Output the [X, Y] coordinate of the center of the cell containing the given text.  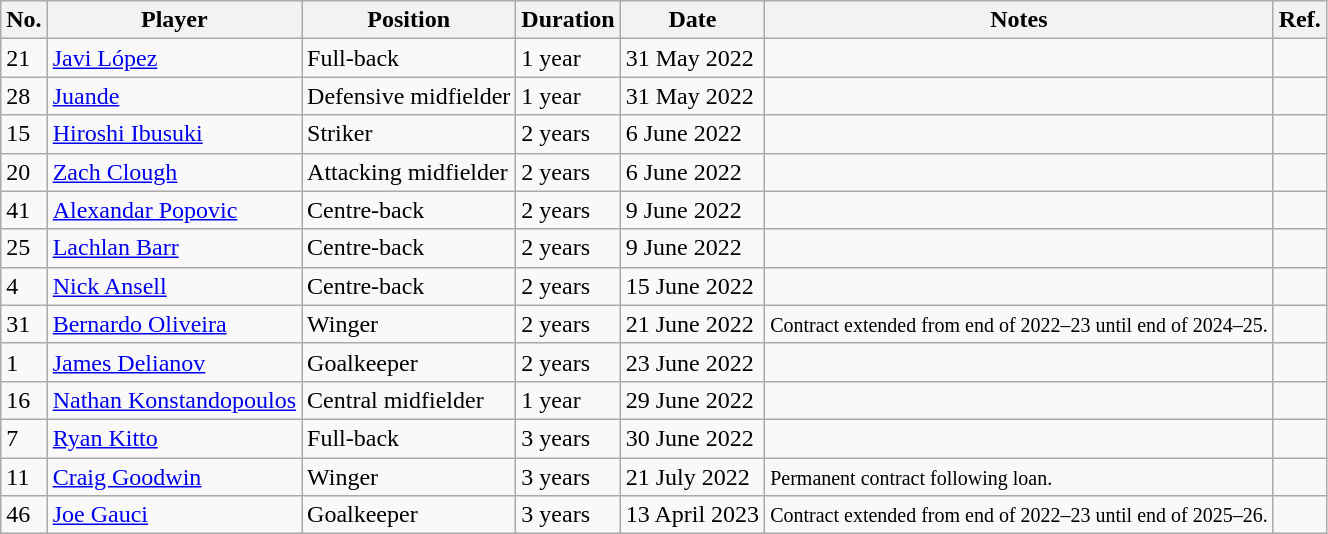
21 July 2022 [692, 477]
15 June 2022 [692, 286]
46 [24, 515]
Central midfielder [409, 400]
Attacking midfielder [409, 172]
Joe Gauci [174, 515]
16 [24, 400]
Position [409, 20]
Nathan Konstandopoulos [174, 400]
4 [24, 286]
Contract extended from end of 2022–23 until end of 2025–26. [1020, 515]
Permanent contract following loan. [1020, 477]
30 June 2022 [692, 438]
20 [24, 172]
23 June 2022 [692, 362]
Duration [568, 20]
James Delianov [174, 362]
Nick Ansell [174, 286]
Defensive midfielder [409, 96]
1 [24, 362]
Date [692, 20]
Bernardo Oliveira [174, 324]
Lachlan Barr [174, 248]
7 [24, 438]
13 April 2023 [692, 515]
15 [24, 134]
Zach Clough [174, 172]
Javi López [174, 58]
Juande [174, 96]
41 [24, 210]
Player [174, 20]
28 [24, 96]
31 [24, 324]
25 [24, 248]
29 June 2022 [692, 400]
No. [24, 20]
Craig Goodwin [174, 477]
Alexandar Popovic [174, 210]
Ryan Kitto [174, 438]
Hiroshi Ibusuki [174, 134]
Striker [409, 134]
Contract extended from end of 2022–23 until end of 2024–25. [1020, 324]
Ref. [1300, 20]
21 June 2022 [692, 324]
Notes [1020, 20]
11 [24, 477]
21 [24, 58]
